Scan for the cell matching the given text and deliver its [x, y] coordinate at center. 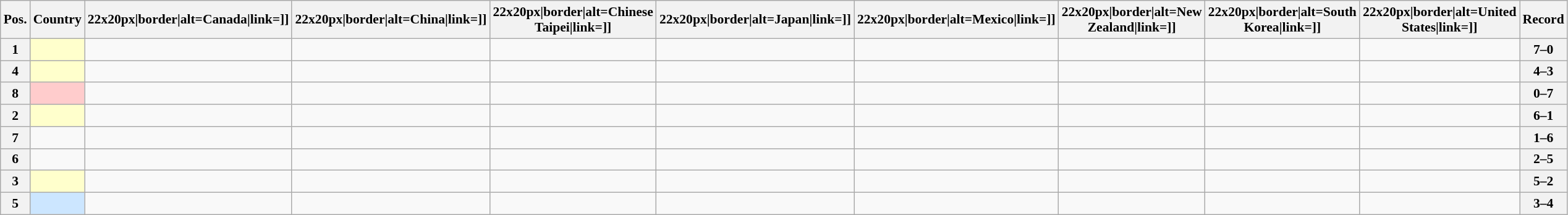
22x20px|border|alt=United States|link=]] [1440, 20]
Pos. [15, 20]
6 [15, 159]
22x20px|border|alt=Canada|link=]] [189, 20]
6–1 [1543, 116]
3–4 [1543, 204]
4–3 [1543, 72]
4 [15, 72]
22x20px|border|alt=Mexico|link=]] [957, 20]
1–6 [1543, 138]
0–7 [1543, 94]
22x20px|border|alt=China|link=]] [391, 20]
2–5 [1543, 159]
3 [15, 182]
5–2 [1543, 182]
22x20px|border|alt=South Korea|link=]] [1282, 20]
8 [15, 94]
7 [15, 138]
22x20px|border|alt=Japan|link=]] [755, 20]
1 [15, 49]
22x20px|border|alt=Chinese Taipei|link=]] [572, 20]
7–0 [1543, 49]
Record [1543, 20]
Country [57, 20]
2 [15, 116]
5 [15, 204]
22x20px|border|alt=New Zealand|link=]] [1132, 20]
